For the text-containing cell, return its midpoint in (X, Y) coordinate format. 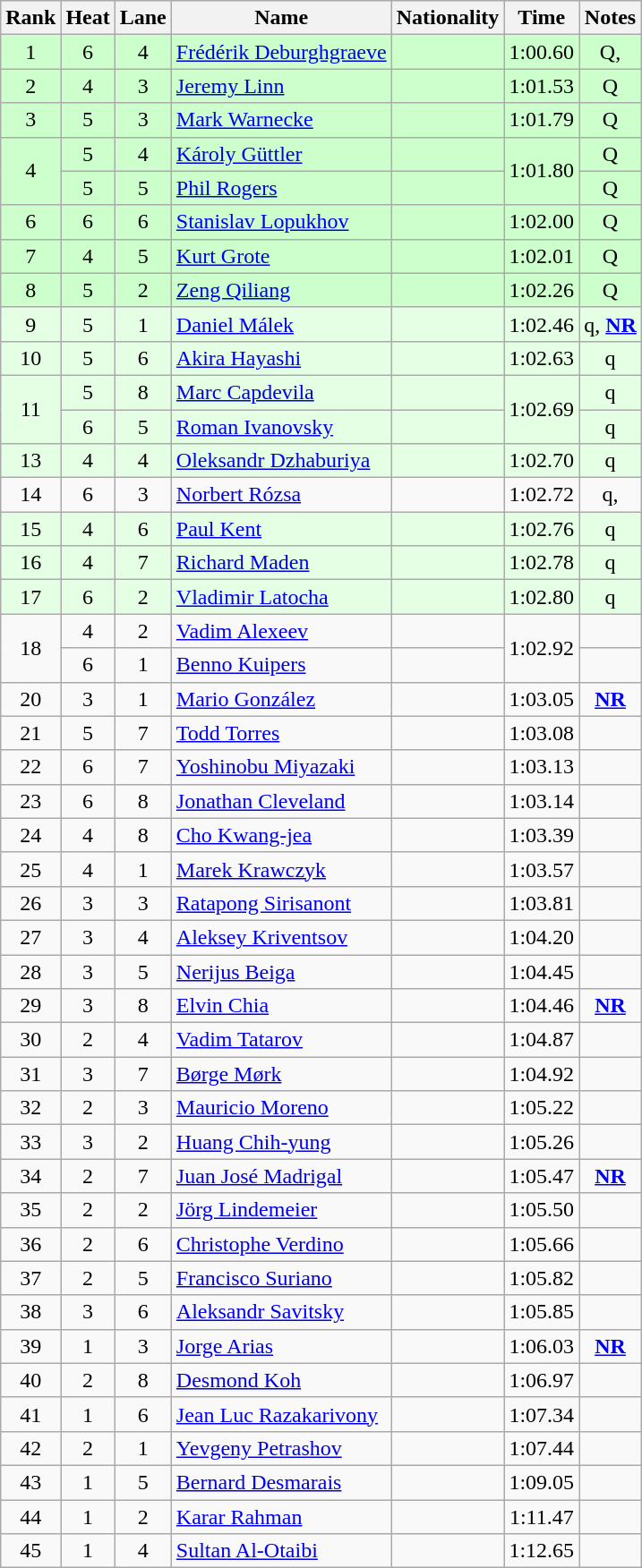
Richard Maden (281, 563)
1:01.53 (542, 86)
Lane (143, 18)
1:03.81 (542, 903)
23 (30, 801)
Mario González (281, 699)
Bernard Desmarais (281, 1482)
Jean Luc Razakarivony (281, 1414)
1:00.60 (542, 52)
35 (30, 1210)
Q, (611, 52)
1:02.70 (542, 461)
40 (30, 1380)
Vadim Tatarov (281, 1040)
43 (30, 1482)
1:02.26 (542, 290)
Jeremy Linn (281, 86)
Cho Kwang-jea (281, 835)
1:05.82 (542, 1278)
1:05.26 (542, 1142)
Károly Güttler (281, 154)
Christophe Verdino (281, 1244)
10 (30, 358)
Zeng Qiliang (281, 290)
20 (30, 699)
Yoshinobu Miyazaki (281, 767)
1:03.39 (542, 835)
1:09.05 (542, 1482)
1:02.63 (542, 358)
1:03.14 (542, 801)
1:04.46 (542, 1006)
25 (30, 869)
Mark Warnecke (281, 120)
1:12.65 (542, 1551)
38 (30, 1312)
1:05.47 (542, 1176)
1:02.80 (542, 597)
Nerijus Beiga (281, 971)
1:05.85 (542, 1312)
Aleksey Kriventsov (281, 937)
Todd Torres (281, 733)
44 (30, 1517)
Jörg Lindemeier (281, 1210)
37 (30, 1278)
Vladimir Latocha (281, 597)
Time (542, 18)
13 (30, 461)
1:02.76 (542, 529)
1:01.79 (542, 120)
17 (30, 597)
Stanislav Lopukhov (281, 222)
11 (30, 409)
q, (611, 495)
1:04.87 (542, 1040)
27 (30, 937)
34 (30, 1176)
Name (281, 18)
Frédérik Deburghgraeve (281, 52)
15 (30, 529)
1:11.47 (542, 1517)
Ratapong Sirisanont (281, 903)
Francisco Suriano (281, 1278)
28 (30, 971)
1:03.13 (542, 767)
Kurt Grote (281, 256)
33 (30, 1142)
Norbert Rózsa (281, 495)
1:05.22 (542, 1108)
Heat (88, 18)
32 (30, 1108)
36 (30, 1244)
14 (30, 495)
1:02.92 (542, 648)
1:07.34 (542, 1414)
Sultan Al-Otaibi (281, 1551)
1:06.97 (542, 1380)
Marc Capdevila (281, 392)
1:03.57 (542, 869)
39 (30, 1346)
1:02.00 (542, 222)
Daniel Málek (281, 324)
Phil Rogers (281, 188)
Jorge Arias (281, 1346)
Nationality (448, 18)
1:03.08 (542, 733)
1:02.78 (542, 563)
q, NR (611, 324)
1:04.92 (542, 1074)
1:02.69 (542, 409)
1:07.44 (542, 1448)
45 (30, 1551)
41 (30, 1414)
16 (30, 563)
1:05.66 (542, 1244)
18 (30, 648)
Mauricio Moreno (281, 1108)
1:04.20 (542, 937)
9 (30, 324)
1:02.46 (542, 324)
22 (30, 767)
24 (30, 835)
1:01.80 (542, 171)
Marek Krawczyk (281, 869)
31 (30, 1074)
26 (30, 903)
Jonathan Cleveland (281, 801)
1:04.45 (542, 971)
Notes (611, 18)
1:02.72 (542, 495)
Børge Mørk (281, 1074)
Huang Chih-yung (281, 1142)
1:03.05 (542, 699)
1:05.50 (542, 1210)
Rank (30, 18)
30 (30, 1040)
Oleksandr Dzhaburiya (281, 461)
42 (30, 1448)
Juan José Madrigal (281, 1176)
21 (30, 733)
Akira Hayashi (281, 358)
Aleksandr Savitsky (281, 1312)
Vadim Alexeev (281, 631)
1:02.01 (542, 256)
1:06.03 (542, 1346)
Karar Rahman (281, 1517)
Roman Ivanovsky (281, 427)
Paul Kent (281, 529)
Elvin Chia (281, 1006)
Benno Kuipers (281, 665)
29 (30, 1006)
Desmond Koh (281, 1380)
Yevgeny Petrashov (281, 1448)
